From the cell containing the given text, extract its center point as [X, Y] coordinate. 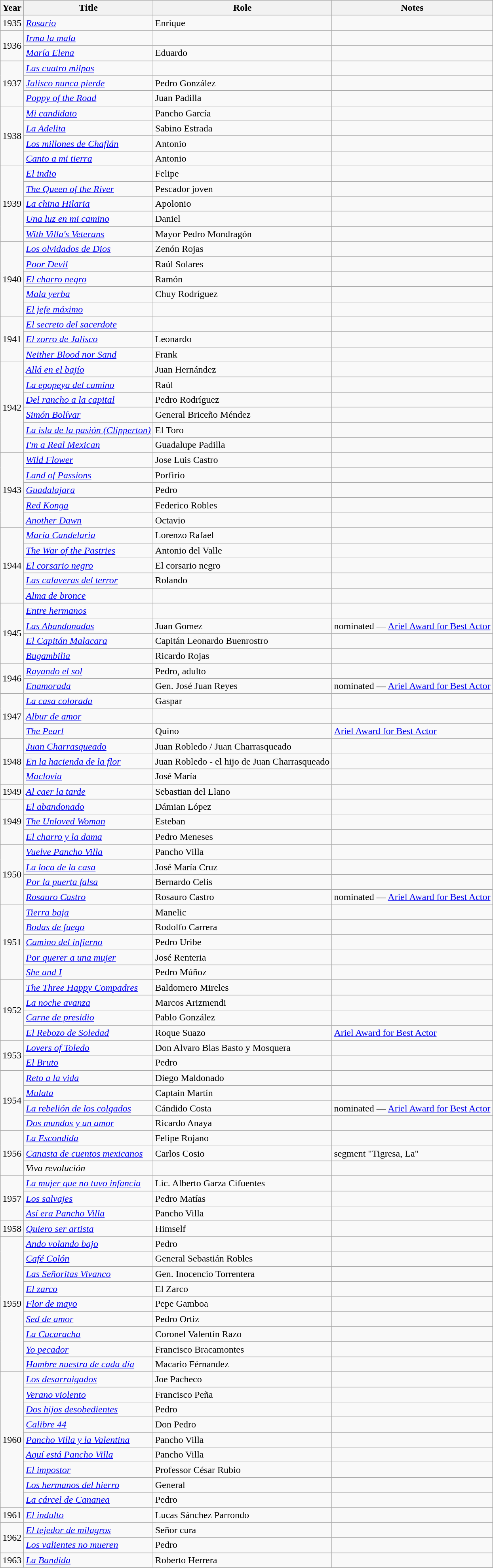
Pablo González [242, 1018]
Mulata [88, 1093]
Diego Maldonado [242, 1078]
Pedro Matías [242, 1199]
Raúl [242, 384]
Carne de presidio [88, 1018]
La isla de la pasión (Clipperton) [88, 430]
1950 [12, 874]
Juan Charrasqueado [88, 746]
El impostor [88, 1470]
Himself [242, 1229]
Canto a mi tierra [88, 158]
El Bruto [88, 1063]
Al caer la tarde [88, 792]
Tierra baja [88, 912]
Pancho García [242, 113]
Roberto Herrera [242, 1560]
The Unloved Woman [88, 822]
Raúl Solares [242, 264]
1959 [12, 1304]
Señor cura [242, 1530]
Year [12, 8]
Lucas Sánchez Parrondo [242, 1515]
The War of the Pastries [88, 550]
Octavio [242, 520]
Juan Gomez [242, 626]
Rolando [242, 580]
Camino del infierno [88, 942]
El tejedor de milagros [88, 1530]
Bugambilia [88, 656]
Felipe [242, 173]
Zenón Rojas [242, 249]
Irma la mala [88, 38]
Neither Blood nor Sand [88, 354]
Antonio del Valle [242, 550]
Role [242, 8]
1935 [12, 23]
Apolonio [242, 204]
Quiero ser artista [88, 1229]
1960 [12, 1440]
El Toro [242, 430]
The Pearl [88, 731]
Roque Suazo [242, 1033]
Frank [242, 354]
La Adelita [88, 128]
1942 [12, 407]
Notes [412, 8]
Del rancho a la capital [88, 400]
Don Alvaro Blas Basto y Mosquera [242, 1048]
Las cuatro milpas [88, 68]
Manelic [242, 912]
1951 [12, 942]
Por querer a una mujer [88, 957]
El zarco [88, 1289]
Captain Martín [242, 1093]
Jose Luis Castro [242, 460]
1940 [12, 279]
Guadalajara [88, 490]
Pancho Villa y la Valentina [88, 1440]
segment "Tigresa, La" [412, 1153]
Pescador joven [242, 189]
Café Colón [88, 1259]
La mujer que no tuvo infancia [88, 1184]
Quino [242, 731]
The Queen of the River [88, 189]
Hambre nuestra de cada día [88, 1364]
La china Hilaria [88, 204]
Los valientes no mueren [88, 1545]
Bernardo Celis [242, 882]
Lorenzo Rafael [242, 535]
1943 [12, 490]
Dámian López [242, 807]
The Three Happy Compadres [88, 988]
1945 [12, 633]
José María Cruz [242, 867]
Mi candidato [88, 113]
Pedro Ortiz [242, 1319]
El jefe máximo [88, 309]
Wild Flower [88, 460]
1944 [12, 565]
General [242, 1485]
Simón Bolívar [88, 415]
Alma de bronce [88, 596]
1953 [12, 1055]
Ricardo Anaya [242, 1123]
Guadalupe Padilla [242, 445]
Dos hijos desobedientes [88, 1410]
Vuelve Pancho Villa [88, 852]
Lovers of Toledo [88, 1048]
Dos mundos y un amor [88, 1123]
Professor César Rubio [242, 1470]
La noche avanza [88, 1003]
Rayando el sol [88, 671]
Viva revolución [88, 1168]
Las Abandonadas [88, 626]
Albur de amor [88, 716]
Los desarraigados [88, 1379]
Enamorada [88, 686]
Mala yerba [88, 294]
1954 [12, 1100]
Juan Robledo / Juan Charrasqueado [242, 746]
Gaspar [242, 701]
La Bandida [88, 1560]
Flor de mayo [88, 1304]
Title [88, 8]
I'm a Real Mexican [88, 445]
Pepe Gamboa [242, 1304]
El abandonado [88, 807]
Los millones de Chaflán [88, 143]
Joe Pacheco [242, 1379]
Allá en el bajío [88, 369]
1938 [12, 136]
General Briceño Méndez [242, 415]
Reto a la vida [88, 1078]
1936 [12, 46]
1963 [12, 1560]
1952 [12, 1010]
La rebelión de los colgados [88, 1108]
El Capitán Malacara [88, 641]
1937 [12, 83]
Los hermanos del hierro [88, 1485]
1958 [12, 1229]
Sebastian del Llano [242, 792]
Las Señoritas Vivanco [88, 1274]
Poppy of the Road [88, 98]
Carlos Cosio [242, 1153]
Baldomero Mireles [242, 988]
Calibre 44 [88, 1425]
Juan Padilla [242, 98]
El zorro de Jalisco [88, 339]
Pedro Uribe [242, 942]
Sabino Estrada [242, 128]
Juan Robledo - el hijo de Juan Charrasqueado [242, 761]
Pedro González [242, 83]
Ricardo Rojas [242, 656]
Ando volando bajo [88, 1244]
El charro negro [88, 279]
Los olvidados de Dios [88, 249]
Por la puerta falsa [88, 882]
Los salvajes [88, 1199]
1939 [12, 204]
Capitán Leonardo Buenrostro [242, 641]
La Escondida [88, 1138]
Yo pecador [88, 1349]
Pedro, adulto [242, 671]
Chuy Rodríguez [242, 294]
1962 [12, 1538]
Pedro Meneses [242, 837]
Another Dawn [88, 520]
José María [242, 776]
Pedro Rodríguez [242, 400]
Pedro Múñoz [242, 972]
Jalisco nunca pierde [88, 83]
Ramón [242, 279]
Daniel [242, 219]
1948 [12, 761]
Rodolfo Carrera [242, 927]
José Renteria [242, 957]
Porfirio [242, 475]
Francisco Peña [242, 1394]
Enrique [242, 23]
Federico Robles [242, 505]
Land of Passions [88, 475]
Marcos Arizmendi [242, 1003]
Poor Devil [88, 264]
Bodas de fuego [88, 927]
She and I [88, 972]
Mayor Pedro Mondragón [242, 234]
Juan Hernández [242, 369]
1961 [12, 1515]
Entre hermanos [88, 611]
La Cucaracha [88, 1334]
Cándido Costa [242, 1108]
Felipe Rojano [242, 1138]
En la hacienda de la flor [88, 761]
1941 [12, 339]
La casa colorada [88, 701]
Macario Férnandez [242, 1364]
María Elena [88, 53]
1947 [12, 716]
Gen. José Juan Reyes [242, 686]
La epopeya del camino [88, 384]
Rosario [88, 23]
Verano violento [88, 1394]
General Sebastián Robles [242, 1259]
Canasta de cuentos mexicanos [88, 1153]
With Villa's Veterans [88, 234]
Gen. Inocencio Torrentera [242, 1274]
La cárcel de Cananea [88, 1500]
El indio [88, 173]
1956 [12, 1153]
Las calaveras del terror [88, 580]
Aquí está Pancho Villa [88, 1455]
El charro y la dama [88, 837]
El indulto [88, 1515]
1946 [12, 679]
Coronel Valentín Razo [242, 1334]
María Candelaria [88, 535]
El Rebozo de Soledad [88, 1033]
Leonardo [242, 339]
Lic. Alberto Garza Cifuentes [242, 1184]
La loca de la casa [88, 867]
El secreto del sacerdote [88, 324]
Una luz en mi camino [88, 219]
Red Konga [88, 505]
1957 [12, 1199]
Eduardo [242, 53]
Sed de amor [88, 1319]
Francisco Bracamontes [242, 1349]
Esteban [242, 822]
El Zarco [242, 1289]
Así era Pancho Villa [88, 1214]
Don Pedro [242, 1425]
Maclovia [88, 776]
